Pinpoint the cell where the given text exists, returning its [x, y] midpoint coordinate. 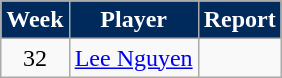
Lee Nguyen [134, 58]
32 [35, 58]
Player [134, 20]
Week [35, 20]
Report [240, 20]
